Return the (x, y) coordinate for the center point of the cell that contains the specified text.  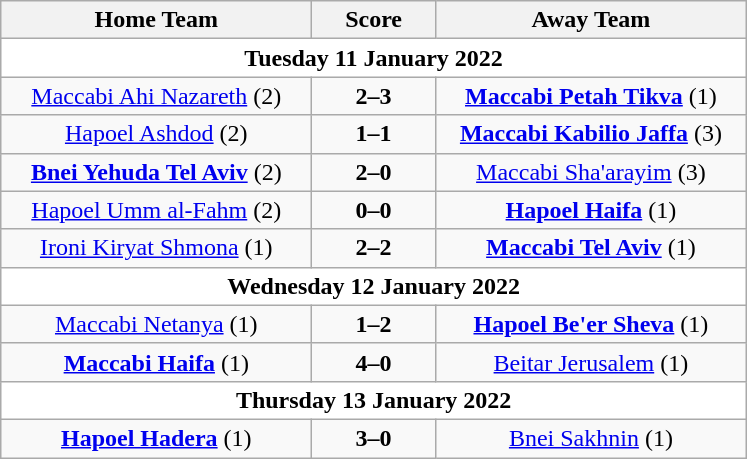
Away Team (590, 20)
Maccabi Sha'arayim (3) (590, 172)
Beitar Jerusalem (1) (590, 362)
Thursday 13 January 2022 (374, 400)
Tuesday 11 January 2022 (374, 58)
Home Team (156, 20)
1–1 (374, 134)
Maccabi Tel Aviv (1) (590, 248)
2–0 (374, 172)
0–0 (374, 210)
Hapoel Haifa (1) (590, 210)
Maccabi Petah Tikva (1) (590, 96)
Score (374, 20)
Hapoel Umm al-Fahm (2) (156, 210)
Wednesday 12 January 2022 (374, 286)
Maccabi Netanya (1) (156, 324)
2–3 (374, 96)
Hapoel Be'er Sheva (1) (590, 324)
Maccabi Ahi Nazareth (2) (156, 96)
Ironi Kiryat Shmona (1) (156, 248)
Hapoel Ashdod (2) (156, 134)
3–0 (374, 438)
Hapoel Hadera (1) (156, 438)
Bnei Yehuda Tel Aviv (2) (156, 172)
Maccabi Kabilio Jaffa (3) (590, 134)
2–2 (374, 248)
1–2 (374, 324)
Maccabi Haifa (1) (156, 362)
Bnei Sakhnin (1) (590, 438)
4–0 (374, 362)
